Capture the cell that displays the provided text and extract its [x, y] central coordinate. 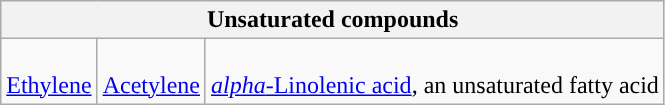
Ethylene [49, 72]
Unsaturated compounds [333, 20]
Acetylene [151, 72]
alpha-Linolenic acid, an unsaturated fatty acid [434, 72]
